Output the [x, y] coordinate of the center of the cell containing the given text.  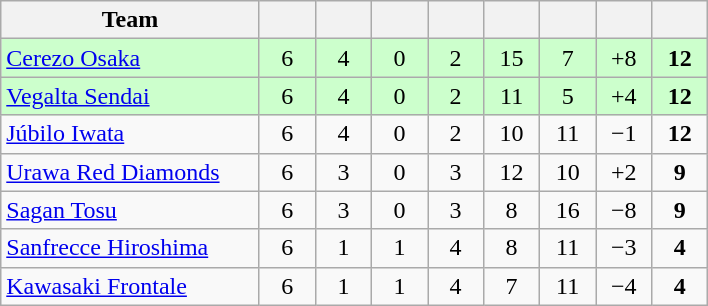
Vegalta Sendai [130, 96]
15 [512, 58]
−8 [624, 210]
Urawa Red Diamonds [130, 172]
Kawasaki Frontale [130, 286]
5 [568, 96]
Team [130, 20]
+2 [624, 172]
Sanfrecce Hiroshima [130, 248]
−4 [624, 286]
−1 [624, 134]
16 [568, 210]
−3 [624, 248]
+4 [624, 96]
Cerezo Osaka [130, 58]
Sagan Tosu [130, 210]
+8 [624, 58]
Júbilo Iwata [130, 134]
